Return the [X, Y] coordinate for the center point of the cell that contains the specified text.  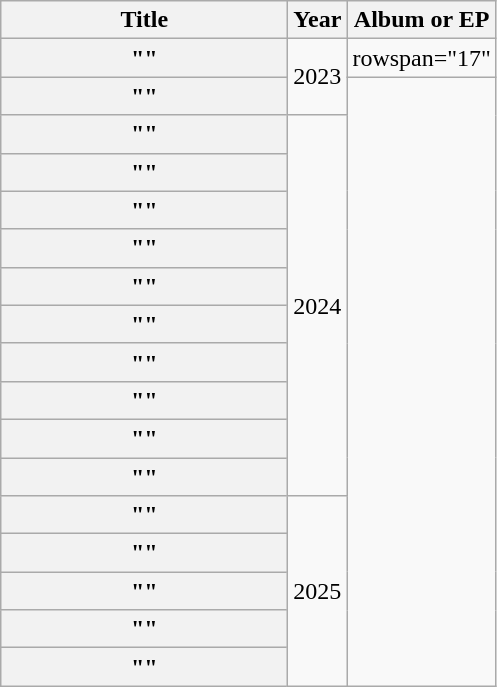
Title [144, 20]
rowspan="17" [422, 58]
Album or EP [422, 20]
Year [318, 20]
2025 [318, 591]
2024 [318, 306]
2023 [318, 77]
